Determine the (x, y) coordinate at the center of the cell enclosing the given text.  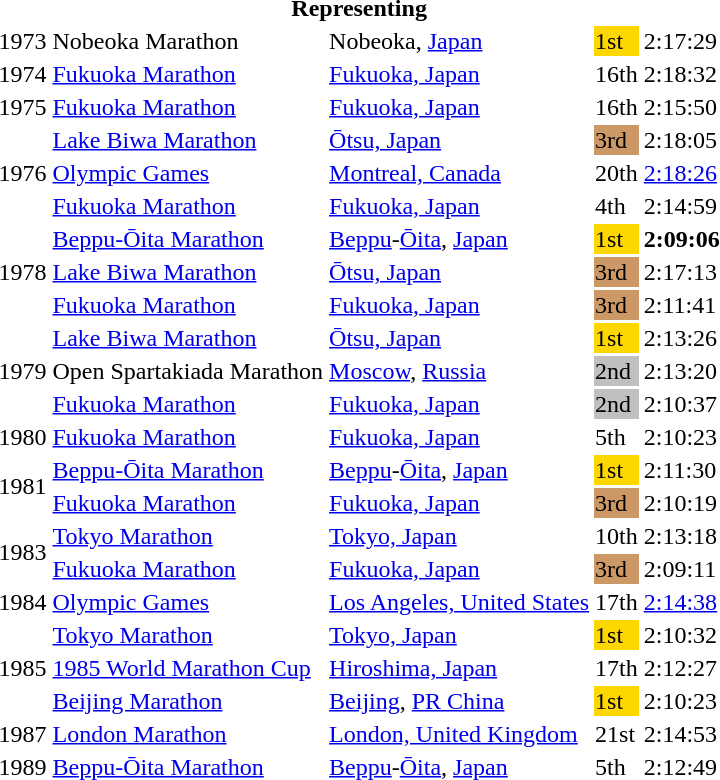
5th (617, 437)
21st (617, 734)
Beijing, PR China (460, 701)
1985 World Marathon Cup (188, 668)
Beijing Marathon (188, 701)
Nobeoka, Japan (460, 41)
London, United Kingdom (460, 734)
10th (617, 536)
Nobeoka Marathon (188, 41)
20th (617, 173)
Moscow, Russia (460, 371)
London Marathon (188, 734)
Los Angeles, United States (460, 602)
Open Spartakiada Marathon (188, 371)
Hiroshima, Japan (460, 668)
4th (617, 206)
Montreal, Canada (460, 173)
